Identify which cell holds the provided text, then report its [x, y] central coordinate. 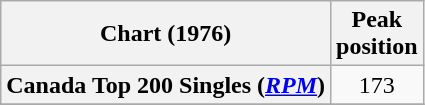
173 [377, 85]
Chart (1976) [166, 34]
Canada Top 200 Singles (RPM) [166, 85]
Peakposition [377, 34]
